Find where the given text appears and provide that cell's center as (x, y) coordinate. 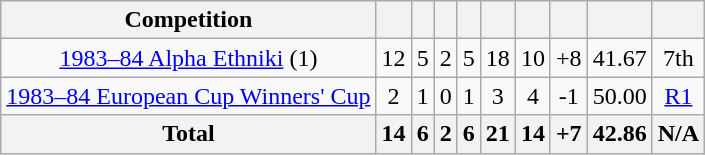
41.67 (620, 58)
4 (532, 96)
0 (446, 96)
10 (532, 58)
21 (498, 134)
Total (188, 134)
42.86 (620, 134)
1983–84 European Cup Winners' Cup (188, 96)
3 (498, 96)
-1 (568, 96)
1983–84 Alpha Ethniki (1) (188, 58)
12 (394, 58)
R1 (678, 96)
+7 (568, 134)
50.00 (620, 96)
18 (498, 58)
+8 (568, 58)
N/A (678, 134)
7th (678, 58)
Competition (188, 20)
